Detect which cell encompasses the target text, then output its [x, y] center coordinate. 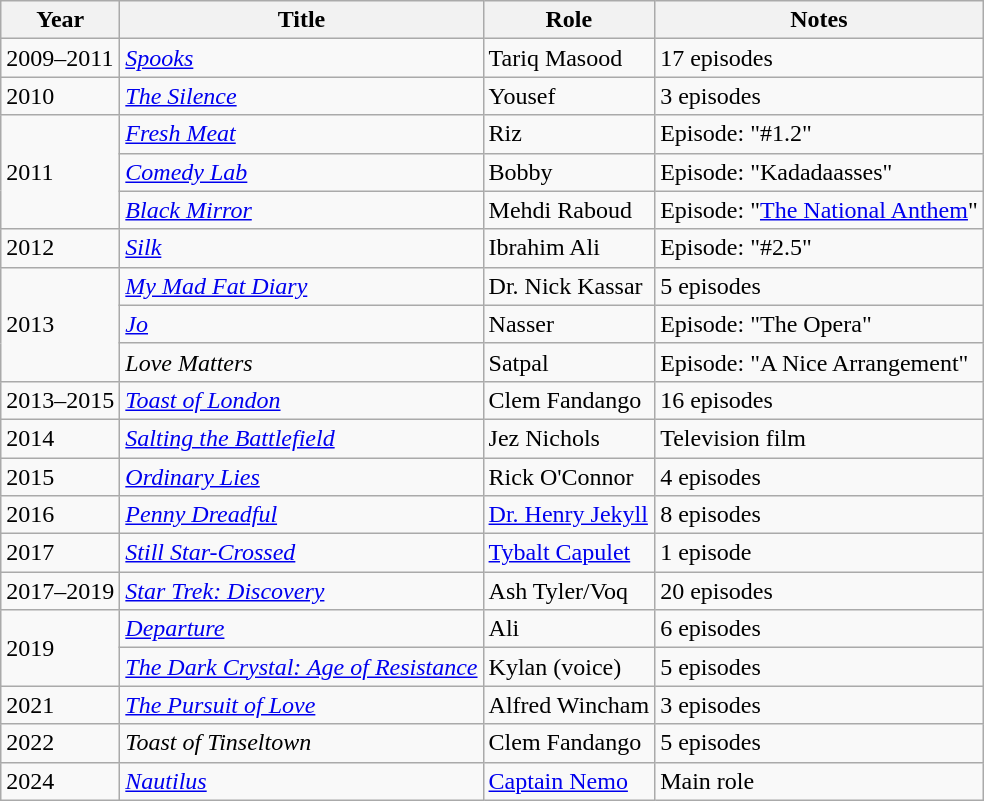
Silk [302, 248]
Year [60, 20]
Dr. Nick Kassar [569, 286]
Departure [302, 629]
17 episodes [820, 58]
2010 [60, 96]
Riz [569, 134]
2013 [60, 324]
Tariq Masood [569, 58]
2017 [60, 553]
Mehdi Raboud [569, 210]
Television film [820, 438]
Nautilus [302, 781]
Black Mirror [302, 210]
Jo [302, 324]
4 episodes [820, 477]
2015 [60, 477]
Episode: "#2.5" [820, 248]
Yousef [569, 96]
2012 [60, 248]
2009–2011 [60, 58]
Role [569, 20]
6 episodes [820, 629]
Alfred Wincham [569, 705]
Tybalt Capulet [569, 553]
Bobby [569, 172]
20 episodes [820, 591]
Episode: "Kadadaasses" [820, 172]
Notes [820, 20]
Fresh Meat [302, 134]
Episode: "#1.2" [820, 134]
Star Trek: Discovery [302, 591]
The Silence [302, 96]
Comedy Lab [302, 172]
2024 [60, 781]
2019 [60, 648]
Dr. Henry Jekyll [569, 515]
Spooks [302, 58]
Captain Nemo [569, 781]
2016 [60, 515]
Rick O'Connor [569, 477]
Episode: "A Nice Arrangement" [820, 362]
Ali [569, 629]
Episode: "The National Anthem" [820, 210]
2014 [60, 438]
Jez Nichols [569, 438]
Ordinary Lies [302, 477]
2021 [60, 705]
Toast of London [302, 400]
Ibrahim Ali [569, 248]
16 episodes [820, 400]
Still Star-Crossed [302, 553]
Main role [820, 781]
My Mad Fat Diary [302, 286]
Salting the Battlefield [302, 438]
2011 [60, 172]
Ash Tyler/Voq [569, 591]
The Dark Crystal: Age of Resistance [302, 667]
2022 [60, 743]
Penny Dreadful [302, 515]
2017–2019 [60, 591]
Nasser [569, 324]
2013–2015 [60, 400]
Kylan (voice) [569, 667]
Love Matters [302, 362]
Title [302, 20]
Toast of Tinseltown [302, 743]
8 episodes [820, 515]
Satpal [569, 362]
Episode: "The Opera" [820, 324]
1 episode [820, 553]
The Pursuit of Love [302, 705]
